From the cell containing the given text, extract its center point as [X, Y] coordinate. 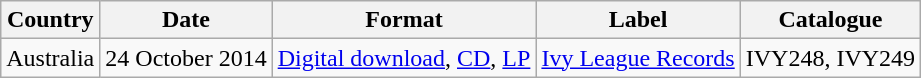
IVY248, IVY249 [830, 58]
Australia [50, 58]
Format [404, 20]
Date [186, 20]
Ivy League Records [638, 58]
Country [50, 20]
Catalogue [830, 20]
Digital download, CD, LP [404, 58]
Label [638, 20]
24 October 2014 [186, 58]
